Search for the cell housing the specified text and yield its [X, Y] center coordinate. 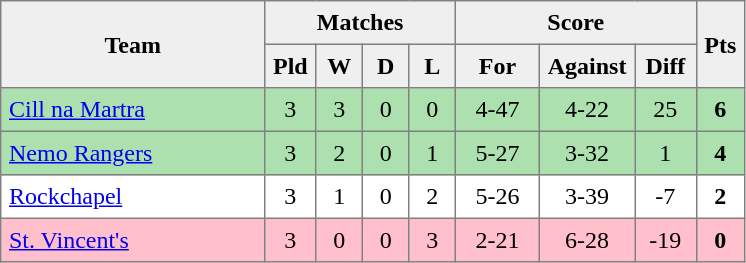
4-47 [497, 110]
4-22 [586, 110]
25 [666, 110]
Pld [290, 66]
Cill na Martra [133, 110]
Score [576, 23]
For [497, 66]
L [432, 66]
Against [586, 66]
Rockchapel [133, 197]
Pts [720, 44]
2-21 [497, 240]
4 [720, 153]
6 [720, 110]
St. Vincent's [133, 240]
Nemo Rangers [133, 153]
-7 [666, 197]
3-39 [586, 197]
5-26 [497, 197]
W [339, 66]
Diff [666, 66]
5-27 [497, 153]
Team [133, 44]
Matches [360, 23]
-19 [666, 240]
D [385, 66]
6-28 [586, 240]
3-32 [586, 153]
